Detect which cell encompasses the target text, then output its [X, Y] center coordinate. 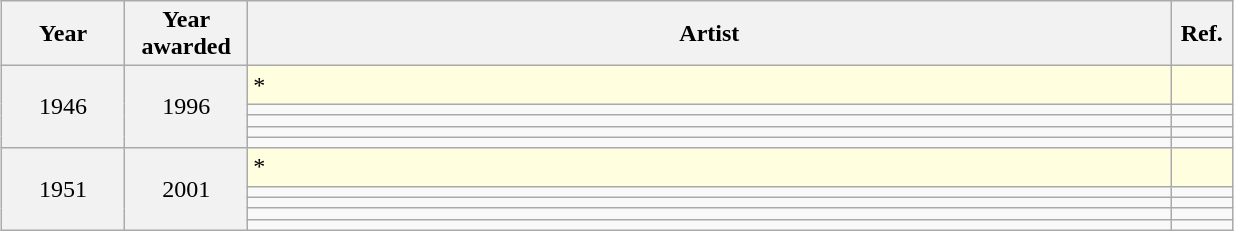
1951 [64, 189]
1946 [64, 107]
2001 [186, 189]
Ref. [1202, 34]
1996 [186, 107]
Year [64, 34]
Year awarded [186, 34]
Artist [710, 34]
